Capture the cell that displays the provided text and extract its [X, Y] central coordinate. 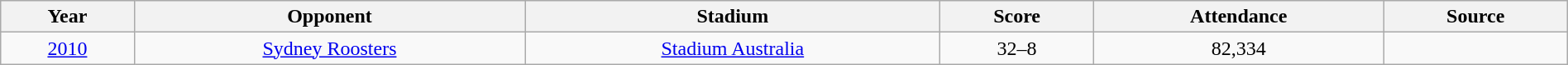
Stadium Australia [733, 48]
Attendance [1239, 17]
2010 [68, 48]
Sydney Roosters [329, 48]
Stadium [733, 17]
Opponent [329, 17]
Year [68, 17]
82,334 [1239, 48]
32–8 [1017, 48]
Score [1017, 17]
Source [1475, 17]
